From the cell containing the given text, extract its center point as (x, y) coordinate. 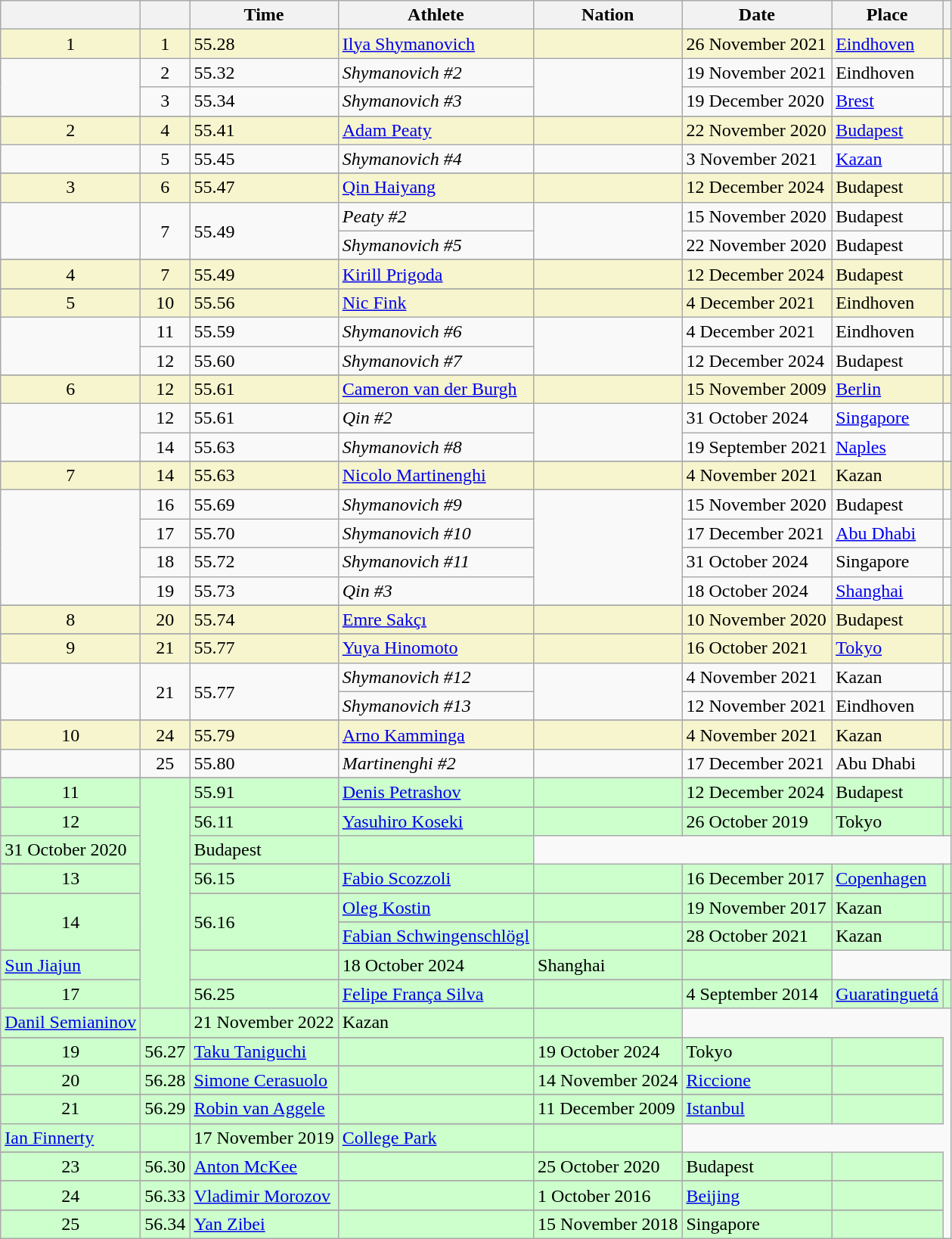
Shymanovich #2 (436, 73)
4 September 2014 (757, 994)
Shymanovich #4 (436, 159)
Danil Semianinov (71, 1023)
Shymanovich #11 (436, 562)
Date (757, 15)
25 October 2020 (608, 1166)
55.32 (264, 73)
Yuya Hinomoto (436, 648)
Qin #2 (436, 418)
Shymanovich #10 (436, 533)
3 November 2021 (757, 159)
Simone Cerasuolo (264, 1080)
Shymanovich #7 (436, 361)
Berlin (888, 390)
28 October 2021 (757, 936)
9 (71, 648)
55.91 (264, 792)
1 October 2016 (608, 1195)
56.34 (165, 1224)
Peaty #2 (436, 216)
56.27 (165, 1051)
Martinenghi #2 (436, 763)
10 November 2020 (757, 619)
Arno Kamminga (436, 734)
Fabio Scozzoli (436, 879)
Shymanovich #8 (436, 447)
55.60 (264, 361)
55.41 (264, 130)
55.56 (264, 303)
Nicolo Martinenghi (436, 476)
55.79 (264, 734)
55.80 (264, 763)
Felipe França Silva (436, 994)
Shymanovich #12 (436, 677)
Taku Taniguchi (264, 1051)
Anton McKee (264, 1166)
56.15 (264, 879)
Qin #3 (436, 591)
Yan Zibei (264, 1224)
55.73 (264, 591)
Ilya Shymanovich (436, 44)
Vladimir Morozov (264, 1195)
College Park (436, 1138)
Emre Sakçı (436, 619)
17 November 2019 (264, 1138)
26 October 2019 (757, 821)
Copenhagen (888, 879)
15 November 2009 (757, 390)
18 (165, 562)
Sun Jiajun (71, 965)
Riccione (757, 1080)
55.28 (264, 44)
55.47 (264, 188)
Shymanovich #9 (436, 505)
Robin van Aggele (264, 1109)
55.69 (264, 505)
55.59 (264, 331)
56.30 (165, 1166)
Qin Haiyang (436, 188)
Oleg Kostin (436, 908)
56.11 (264, 821)
Naples (888, 447)
14 November 2024 (608, 1080)
56.33 (165, 1195)
19 November 2021 (757, 73)
Denis Petrashov (436, 792)
13 (71, 879)
55.74 (264, 619)
55.45 (264, 159)
Guaratinguetá (888, 994)
56.25 (264, 994)
16 October 2021 (757, 648)
31 October 2020 (71, 850)
23 (71, 1166)
19 October 2024 (608, 1051)
Athlete (436, 15)
12 November 2021 (757, 706)
Yasuhiro Koseki (436, 821)
55.34 (264, 101)
Ian Finnerty (71, 1138)
Time (264, 15)
Adam Peaty (436, 130)
19 September 2021 (757, 447)
11 December 2009 (608, 1109)
Beijing (757, 1195)
55.72 (264, 562)
Istanbul (757, 1109)
8 (71, 619)
Shymanovich #13 (436, 706)
Kirill Prigoda (436, 274)
Shymanovich #3 (436, 101)
19 December 2020 (757, 101)
16 December 2017 (757, 879)
Cameron van der Burgh (436, 390)
26 November 2021 (757, 44)
Place (888, 15)
Shymanovich #5 (436, 245)
Brest (888, 101)
Fabian Schwingenschlögl (436, 936)
15 November 2018 (608, 1224)
19 November 2017 (757, 908)
56.28 (165, 1080)
Nic Fink (436, 303)
Shymanovich #6 (436, 331)
56.29 (165, 1109)
55.70 (264, 533)
56.16 (264, 922)
Nation (608, 15)
16 (165, 505)
21 November 2022 (264, 1023)
